Detect which cell encompasses the target text, then output its [X, Y] center coordinate. 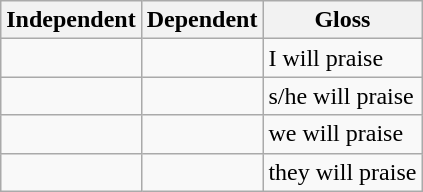
Gloss [342, 20]
I will praise [342, 58]
s/he will praise [342, 96]
we will praise [342, 134]
they will praise [342, 172]
Dependent [202, 20]
Independent [71, 20]
